Return [x, y] of the center of cell containing provided text 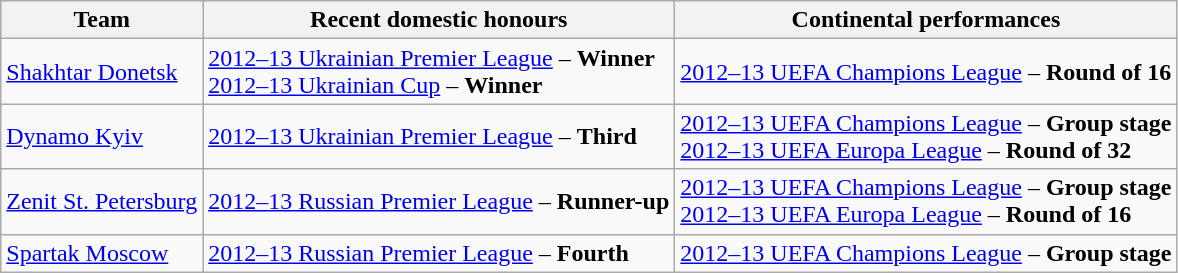
2012–13 UEFA Champions League – Round of 16 [926, 72]
Continental performances [926, 20]
Zenit St. Petersburg [102, 202]
Recent domestic honours [439, 20]
Spartak Moscow [102, 253]
2012–13 UEFA Champions League – Group stage2012–13 UEFA Europa League – Round of 16 [926, 202]
Team [102, 20]
2012–13 Ukrainian Premier League – Winner2012–13 Ukrainian Cup – Winner [439, 72]
2012–13 UEFA Champions League – Group stage2012–13 UEFA Europa League – Round of 32 [926, 136]
2012–13 UEFA Champions League – Group stage [926, 253]
2012–13 Russian Premier League – Fourth [439, 253]
Dynamo Kyiv [102, 136]
2012–13 Russian Premier League – Runner-up [439, 202]
2012–13 Ukrainian Premier League – Third [439, 136]
Shakhtar Donetsk [102, 72]
